Scan for the cell matching the given text and deliver its [X, Y] coordinate at center. 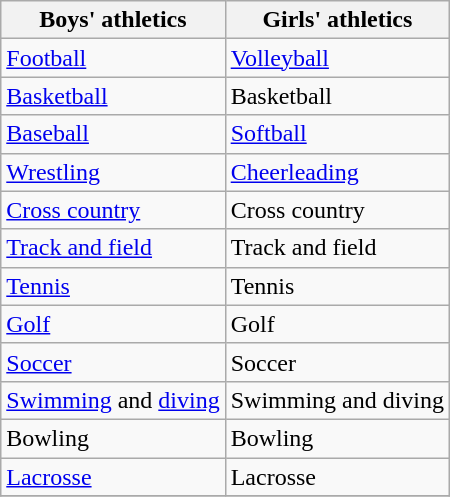
Softball [337, 134]
Girls' athletics [337, 20]
Cheerleading [337, 172]
Volleyball [337, 58]
Football [113, 58]
Boys' athletics [113, 20]
Baseball [113, 134]
Wrestling [113, 172]
